Scan for the cell matching the given text and deliver its [X, Y] coordinate at center. 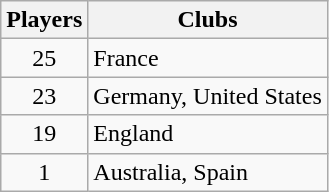
Players [44, 20]
Clubs [208, 20]
England [208, 134]
19 [44, 134]
25 [44, 58]
Germany, United States [208, 96]
23 [44, 96]
Australia, Spain [208, 172]
France [208, 58]
1 [44, 172]
